From the cell containing the given text, extract its center point as (x, y) coordinate. 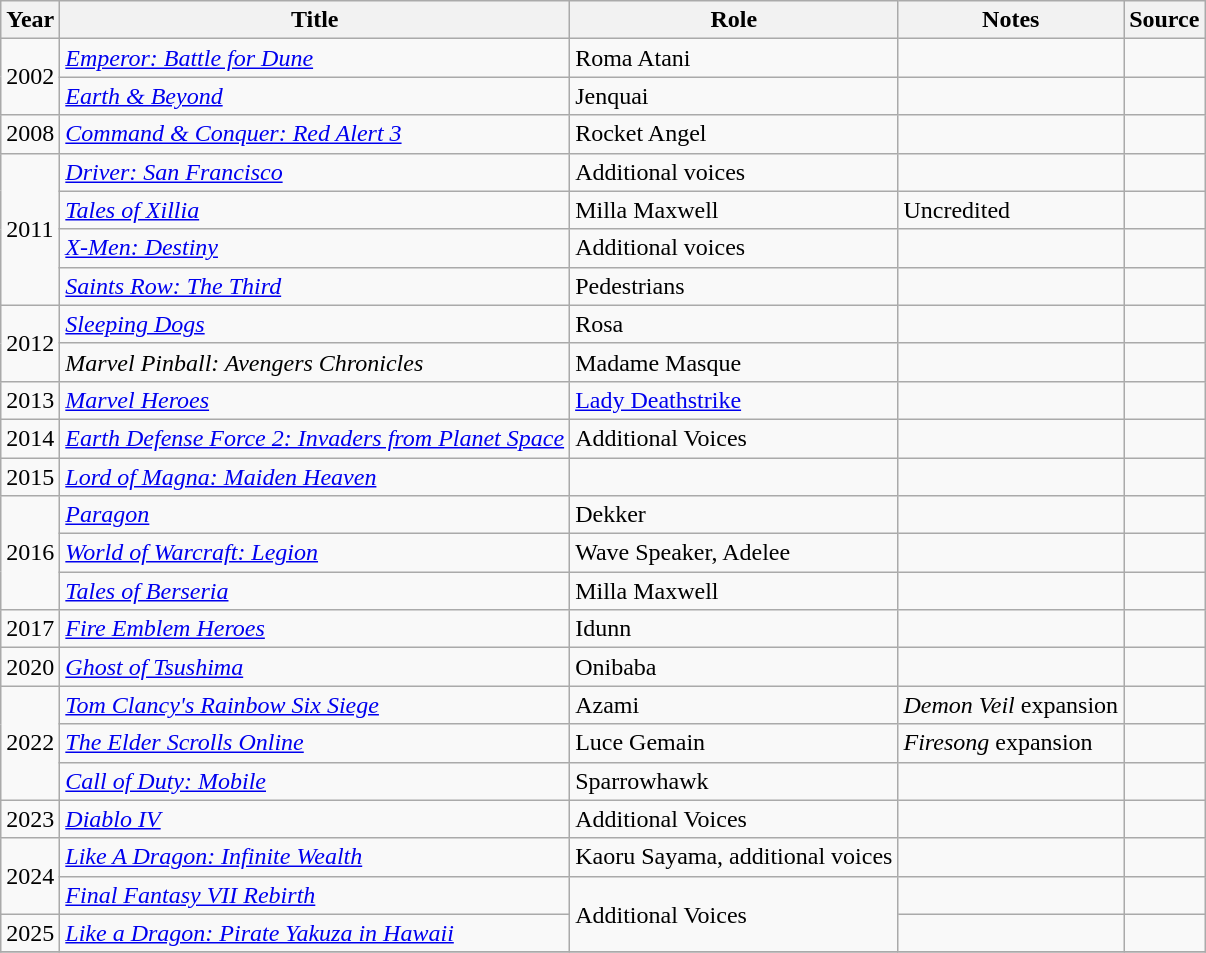
Driver: San Francisco (315, 172)
2015 (30, 477)
Roma Atani (734, 58)
Fire Emblem Heroes (315, 629)
Earth & Beyond (315, 96)
2008 (30, 134)
2014 (30, 438)
Call of Duty: Mobile (315, 781)
Saints Row: The Third (315, 286)
Year (30, 20)
2013 (30, 400)
Uncredited (1011, 210)
Command & Conquer: Red Alert 3 (315, 134)
2016 (30, 553)
X-Men: Destiny (315, 248)
Jenquai (734, 96)
World of Warcraft: Legion (315, 553)
Emperor: Battle for Dune (315, 58)
Azami (734, 705)
2017 (30, 629)
Tales of Berseria (315, 591)
The Elder Scrolls Online (315, 743)
Rosa (734, 324)
Marvel Heroes (315, 400)
Source (1164, 20)
Sparrowhawk (734, 781)
Marvel Pinball: Avengers Chronicles (315, 362)
Lady Deathstrike (734, 400)
Final Fantasy VII Rebirth (315, 895)
2012 (30, 343)
2022 (30, 743)
2020 (30, 667)
Diablo IV (315, 819)
Role (734, 20)
2002 (30, 77)
2024 (30, 876)
Notes (1011, 20)
Luce Gemain (734, 743)
Tom Clancy's Rainbow Six Siege (315, 705)
Demon Veil expansion (1011, 705)
Lord of Magna: Maiden Heaven (315, 477)
Pedestrians (734, 286)
2011 (30, 229)
2023 (30, 819)
Wave Speaker, Adelee (734, 553)
Paragon (315, 515)
Tales of Xillia (315, 210)
Idunn (734, 629)
2025 (30, 933)
Rocket Angel (734, 134)
Like a Dragon: Pirate Yakuza in Hawaii (315, 933)
Firesong expansion (1011, 743)
Like A Dragon: Infinite Wealth (315, 857)
Kaoru Sayama, additional voices (734, 857)
Sleeping Dogs (315, 324)
Onibaba (734, 667)
Madame Masque (734, 362)
Title (315, 20)
Earth Defense Force 2: Invaders from Planet Space (315, 438)
Dekker (734, 515)
Ghost of Tsushima (315, 667)
